Locate the cell with the specified text and output its (X, Y) center coordinate. 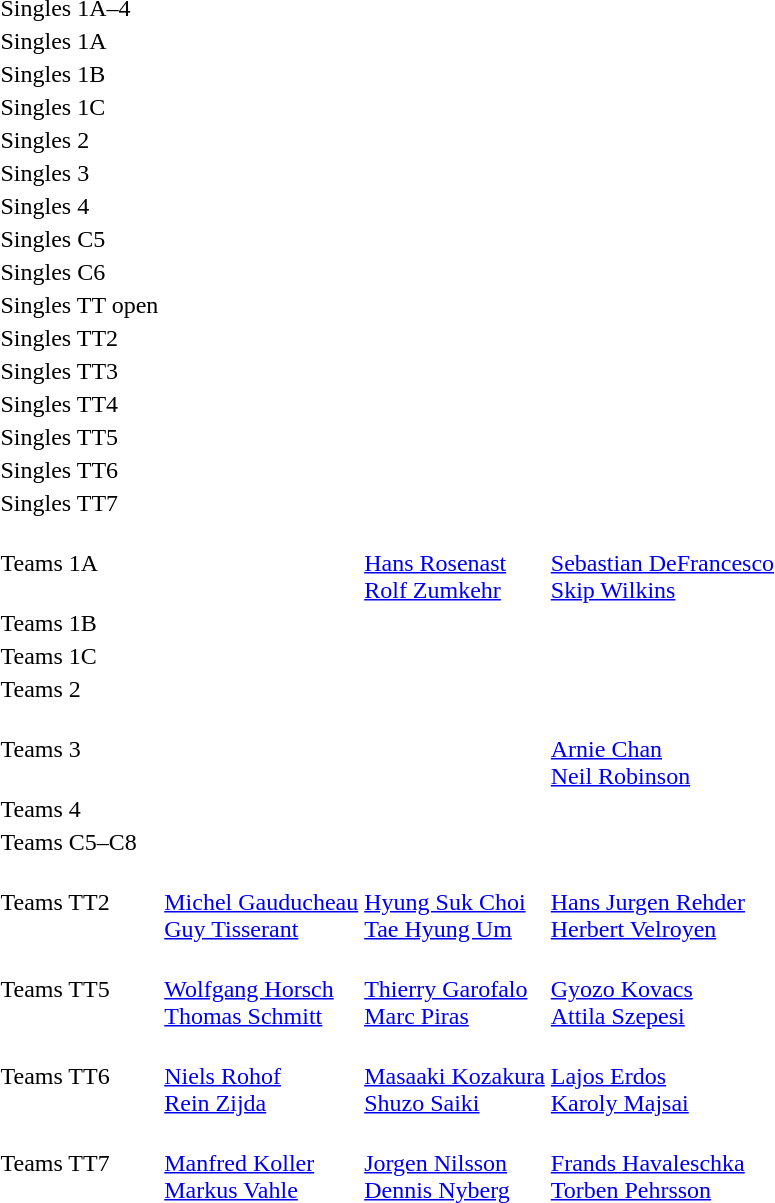
Masaaki Kozakura Shuzo Saiki (455, 1076)
Hans Jurgen Rehder Herbert Velroyen (662, 902)
Gyozo Kovacs Attila Szepesi (662, 989)
Arnie Chan Neil Robinson (662, 749)
Thierry Garofalo Marc Piras (455, 989)
Sebastian DeFrancesco Skip Wilkins (662, 563)
Hyung Suk Choi Tae Hyung Um (455, 902)
Wolfgang Horsch Thomas Schmitt (262, 989)
Michel Gauducheau Guy Tisserant (262, 902)
Niels Rohof Rein Zijda (262, 1076)
Lajos Erdos Karoly Majsai (662, 1076)
Hans Rosenast Rolf Zumkehr (455, 563)
